Scan for the cell matching the given text and deliver its (X, Y) coordinate at center. 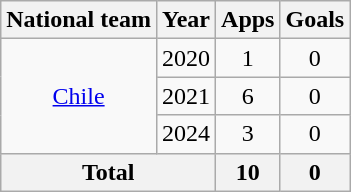
3 (248, 134)
National team (79, 20)
1 (248, 58)
2021 (186, 96)
Total (108, 172)
2020 (186, 58)
Apps (248, 20)
Goals (315, 20)
Chile (79, 96)
6 (248, 96)
2024 (186, 134)
10 (248, 172)
Year (186, 20)
